Provide the (x, y) coordinate of the cell's center where the given text is located.  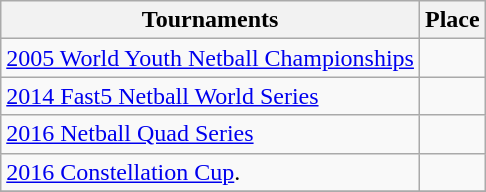
2016 Constellation Cup. (210, 172)
2005 World Youth Netball Championships (210, 58)
2016 Netball Quad Series (210, 134)
2014 Fast5 Netball World Series (210, 96)
Tournaments (210, 20)
Place (452, 20)
